From the cell containing the given text, extract its center point as (X, Y) coordinate. 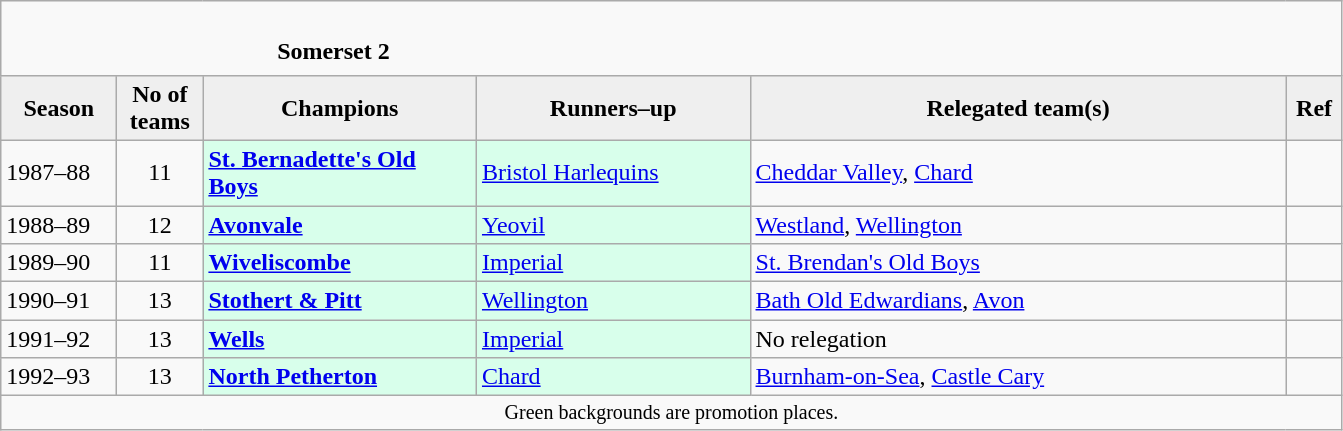
Wiveliscombe (340, 263)
Ref (1314, 108)
Burnham-on-Sea, Castle Cary (1018, 377)
Avonvale (340, 225)
Season (59, 108)
St. Brendan's Old Boys (1018, 263)
No of teams (160, 108)
Chard (613, 377)
1987–88 (59, 172)
North Petherton (340, 377)
Yeovil (613, 225)
Champions (340, 108)
St. Bernadette's Old Boys (340, 172)
1992–93 (59, 377)
Cheddar Valley, Chard (1018, 172)
Bristol Harlequins (613, 172)
Green backgrounds are promotion places. (672, 412)
Bath Old Edwardians, Avon (1018, 301)
Runners–up (613, 108)
1990–91 (59, 301)
Relegated team(s) (1018, 108)
1988–89 (59, 225)
Stothert & Pitt (340, 301)
1991–92 (59, 339)
Wells (340, 339)
Westland, Wellington (1018, 225)
1989–90 (59, 263)
No relegation (1018, 339)
12 (160, 225)
Wellington (613, 301)
